Search for the cell housing the specified text and yield its (x, y) center coordinate. 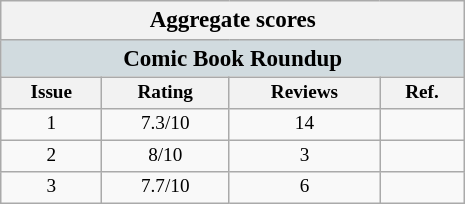
Reviews (304, 93)
Comic Book Roundup (232, 58)
14 (304, 124)
6 (304, 188)
1 (51, 124)
2 (51, 156)
Issue (51, 93)
7.7/10 (165, 188)
Aggregate scores (232, 20)
7.3/10 (165, 124)
8/10 (165, 156)
Rating (165, 93)
Ref. (422, 93)
